From the cell containing the given text, extract its center point as [x, y] coordinate. 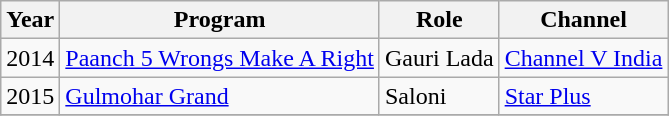
Star Plus [584, 96]
2014 [30, 58]
Gauri Lada [439, 58]
Channel V India [584, 58]
2015 [30, 96]
Channel [584, 20]
Year [30, 20]
Role [439, 20]
Program [220, 20]
Paanch 5 Wrongs Make A Right [220, 58]
Gulmohar Grand [220, 96]
Saloni [439, 96]
